Provide the (X, Y) coordinate of the cell's center where the given text is located.  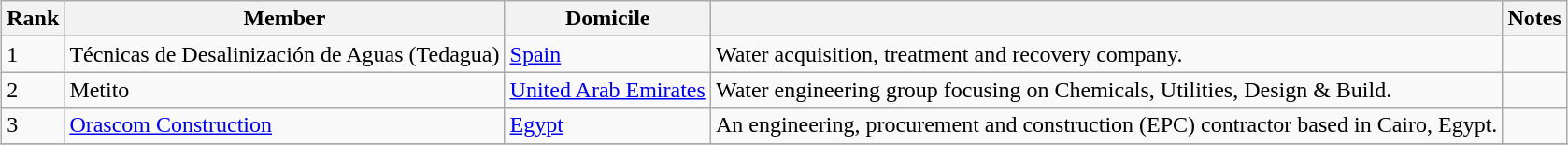
United Arab Emirates (607, 90)
Water engineering group focusing on Chemicals, Utilities, Design & Build. (1106, 90)
Egypt (607, 125)
2 (34, 90)
3 (34, 125)
An engineering, procurement and construction (EPC) contractor based in Cairo, Egypt. (1106, 125)
Rank (34, 19)
Domicile (607, 19)
Técnicas de Desalinización de Aguas (Tedagua) (284, 54)
Water acquisition, treatment and recovery company. (1106, 54)
Member (284, 19)
Orascom Construction (284, 125)
1 (34, 54)
Notes (1534, 19)
Spain (607, 54)
Metito (284, 90)
